Scan for the cell matching the given text and deliver its (x, y) coordinate at center. 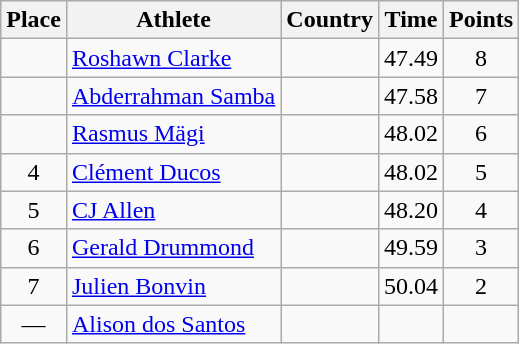
Alison dos Santos (173, 324)
50.04 (412, 286)
— (34, 324)
Athlete (173, 20)
Country (330, 20)
47.58 (412, 96)
Gerald Drummond (173, 248)
Abderrahman Samba (173, 96)
49.59 (412, 248)
2 (482, 286)
CJ Allen (173, 210)
Clément Ducos (173, 172)
Roshawn Clarke (173, 58)
Julien Bonvin (173, 286)
Place (34, 20)
47.49 (412, 58)
3 (482, 248)
Rasmus Mägi (173, 134)
8 (482, 58)
Time (412, 20)
48.20 (412, 210)
Points (482, 20)
